Return the [x, y] coordinate for the center point of the cell that contains the specified text.  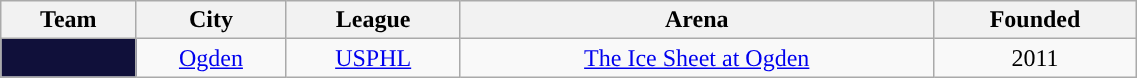
League [373, 20]
The Ice Sheet at Ogden [696, 58]
City [211, 20]
Arena [696, 20]
Team [68, 20]
2011 [1035, 58]
USPHL [373, 58]
Founded [1035, 20]
Ogden [211, 58]
